Pinpoint the cell where the given text exists, returning its (X, Y) midpoint coordinate. 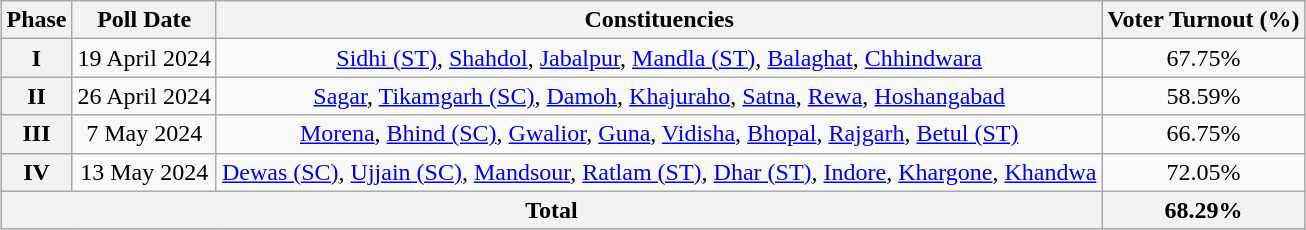
Dewas (SC), Ujjain (SC), Mandsour, Ratlam (ST), Dhar (ST), Indore, Khargone, Khandwa (659, 172)
III (36, 134)
68.29% (1204, 210)
58.59% (1204, 96)
67.75% (1204, 58)
Voter Turnout (%) (1204, 20)
I (36, 58)
IV (36, 172)
66.75% (1204, 134)
19 April 2024 (144, 58)
72.05% (1204, 172)
26 April 2024 (144, 96)
7 May 2024 (144, 134)
Morena, Bhind (SC), Gwalior, Guna, Vidisha, Bhopal, Rajgarh, Betul (ST) (659, 134)
13 May 2024 (144, 172)
Sagar, Tikamgarh (SC), Damoh, Khajuraho, Satna, Rewa, Hoshangabad (659, 96)
Poll Date (144, 20)
II (36, 96)
Sidhi (ST), Shahdol, Jabalpur, Mandla (ST), Balaghat, Chhindwara (659, 58)
Constituencies (659, 20)
Total (552, 210)
Phase (36, 20)
